Capture the cell that displays the provided text and extract its [x, y] central coordinate. 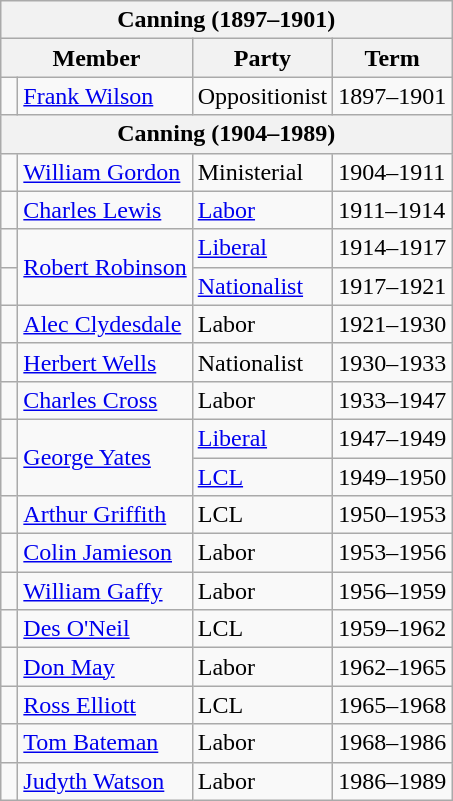
Judyth Watson [105, 781]
Canning (1904–1989) [226, 134]
William Gaffy [105, 591]
1962–1965 [392, 667]
Des O'Neil [105, 629]
Robert Robinson [105, 267]
1930–1933 [392, 362]
Oppositionist [262, 96]
1986–1989 [392, 781]
Charles Cross [105, 400]
1947–1949 [392, 438]
1950–1953 [392, 515]
Colin Jamieson [105, 553]
Term [392, 58]
1959–1962 [392, 629]
Ministerial [262, 172]
Ross Elliott [105, 705]
Arthur Griffith [105, 515]
1911–1914 [392, 210]
George Yates [105, 457]
Herbert Wells [105, 362]
Tom Bateman [105, 743]
1917–1921 [392, 286]
Don May [105, 667]
Charles Lewis [105, 210]
1921–1930 [392, 324]
Canning (1897–1901) [226, 20]
Frank Wilson [105, 96]
Member [96, 58]
1968–1986 [392, 743]
1965–1968 [392, 705]
1953–1956 [392, 553]
1914–1917 [392, 248]
1956–1959 [392, 591]
1904–1911 [392, 172]
Party [262, 58]
William Gordon [105, 172]
1949–1950 [392, 477]
Alec Clydesdale [105, 324]
1897–1901 [392, 96]
1933–1947 [392, 400]
